Locate the cell with the specified text and output its (X, Y) center coordinate. 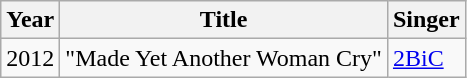
Singer (426, 20)
Year (30, 20)
2012 (30, 58)
"Made Yet Another Woman Cry" (224, 58)
Title (224, 20)
2BiC (426, 58)
